Find where the given text appears and provide that cell's center as [x, y] coordinate. 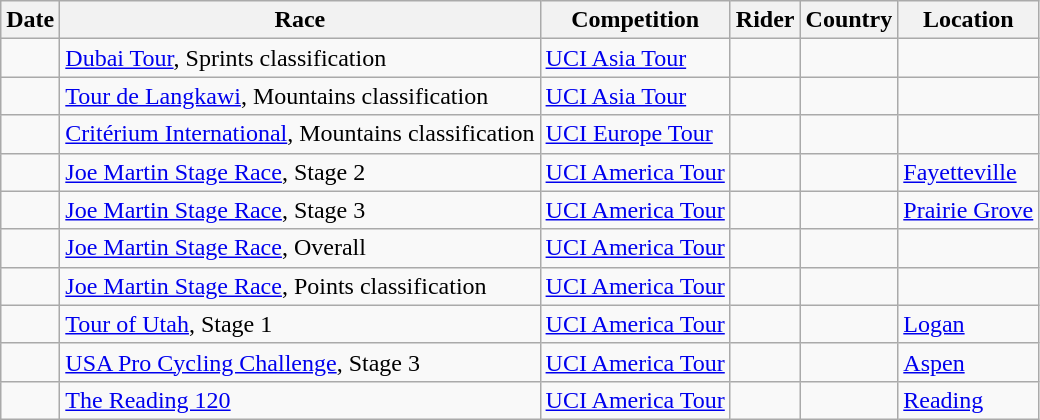
Date [30, 20]
Tour of Utah, Stage 1 [300, 324]
Reading [968, 400]
Joe Martin Stage Race, Points classification [300, 286]
Joe Martin Stage Race, Overall [300, 248]
Prairie Grove [968, 210]
Aspen [968, 362]
Tour de Langkawi, Mountains classification [300, 96]
Dubai Tour, Sprints classification [300, 58]
Rider [765, 20]
The Reading 120 [300, 400]
Country [849, 20]
Joe Martin Stage Race, Stage 2 [300, 172]
Critérium International, Mountains classification [300, 134]
Fayetteville [968, 172]
USA Pro Cycling Challenge, Stage 3 [300, 362]
Location [968, 20]
Race [300, 20]
Competition [635, 20]
Joe Martin Stage Race, Stage 3 [300, 210]
UCI Europe Tour [635, 134]
Logan [968, 324]
